Output the [X, Y] coordinate of the center of the cell containing the given text.  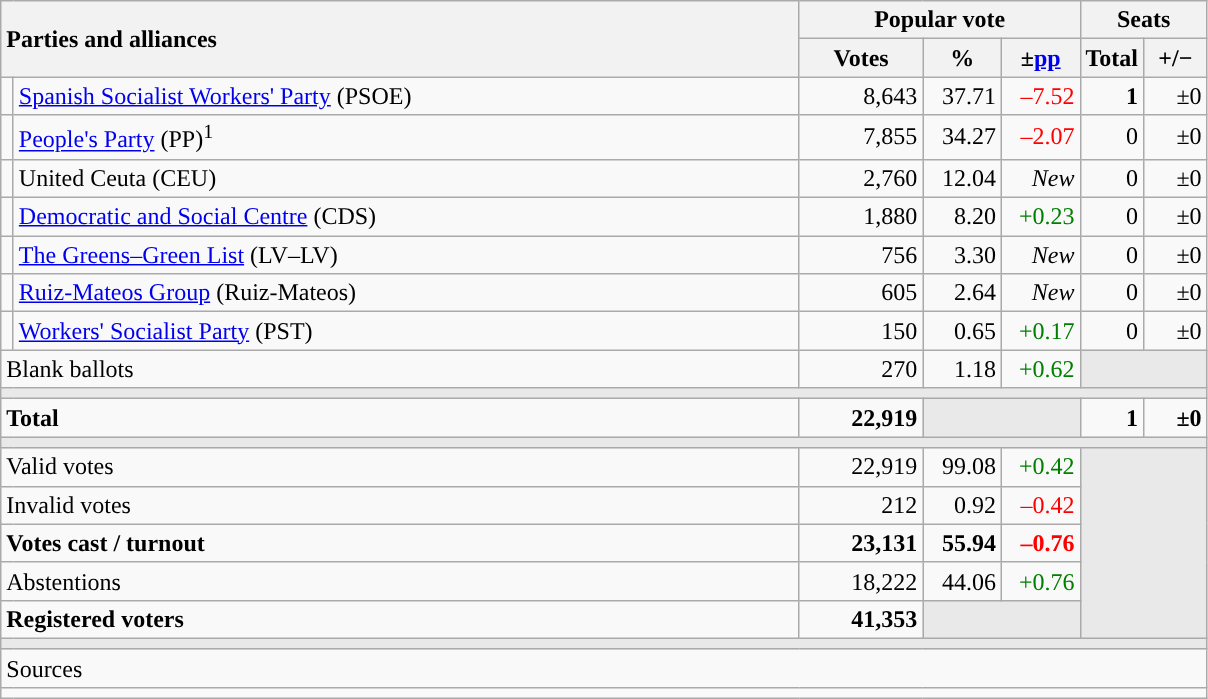
34.27 [962, 138]
–0.76 [1040, 543]
99.08 [962, 467]
–0.42 [1040, 505]
2,760 [861, 178]
270 [861, 369]
Valid votes [400, 467]
Ruiz-Mateos Group (Ruiz-Mateos) [406, 293]
Registered voters [400, 619]
756 [861, 255]
Invalid votes [400, 505]
605 [861, 293]
+/− [1176, 58]
Democratic and Social Centre (CDS) [406, 217]
23,131 [861, 543]
Popular vote [940, 20]
41,353 [861, 619]
37.71 [962, 96]
150 [861, 331]
18,222 [861, 581]
Parties and alliances [400, 39]
+0.42 [1040, 467]
Workers' Socialist Party (PST) [406, 331]
+0.17 [1040, 331]
12.04 [962, 178]
–7.52 [1040, 96]
Votes cast / turnout [400, 543]
3.30 [962, 255]
+0.76 [1040, 581]
0.92 [962, 505]
44.06 [962, 581]
55.94 [962, 543]
+0.23 [1040, 217]
United Ceuta (CEU) [406, 178]
Votes [861, 58]
8,643 [861, 96]
8.20 [962, 217]
1.18 [962, 369]
0.65 [962, 331]
+0.62 [1040, 369]
The Greens–Green List (LV–LV) [406, 255]
Blank ballots [400, 369]
1,880 [861, 217]
% [962, 58]
Spanish Socialist Workers' Party (PSOE) [406, 96]
±pp [1040, 58]
People's Party (PP)1 [406, 138]
7,855 [861, 138]
Abstentions [400, 581]
Seats [1144, 20]
Sources [604, 668]
–2.07 [1040, 138]
2.64 [962, 293]
212 [861, 505]
